Locate the cell with the specified text and output its [X, Y] center coordinate. 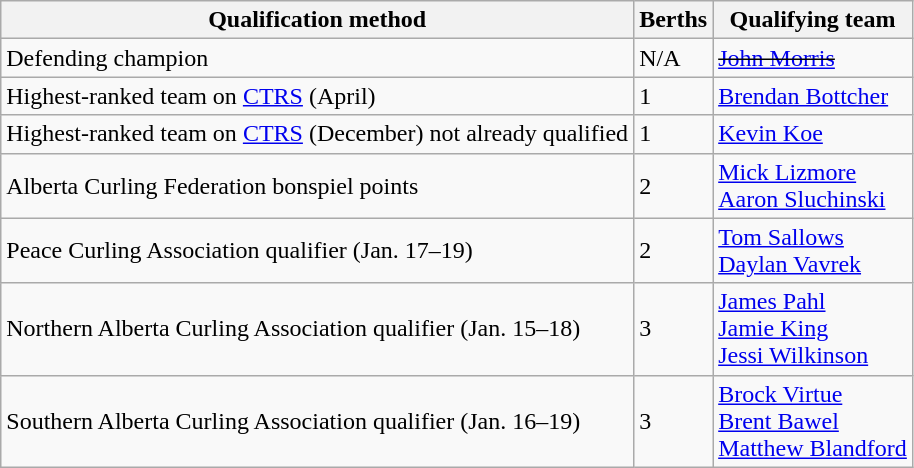
Highest-ranked team on CTRS (December) not already qualified [318, 134]
Berths [674, 20]
James Pahl Jamie King Jessi Wilkinson [813, 329]
Mick Lizmore Aaron Sluchinski [813, 186]
Brendan Bottcher [813, 96]
Brock Virtue Brent Bawel Matthew Blandford [813, 421]
Defending champion [318, 58]
Southern Alberta Curling Association qualifier (Jan. 16–19) [318, 421]
Qualifying team [813, 20]
Tom Sallows Daylan Vavrek [813, 250]
Highest-ranked team on CTRS (April) [318, 96]
Peace Curling Association qualifier (Jan. 17–19) [318, 250]
John Morris [813, 58]
Northern Alberta Curling Association qualifier (Jan. 15–18) [318, 329]
N/A [674, 58]
Qualification method [318, 20]
Kevin Koe [813, 134]
Alberta Curling Federation bonspiel points [318, 186]
